Detect which cell encompasses the target text, then output its [X, Y] center coordinate. 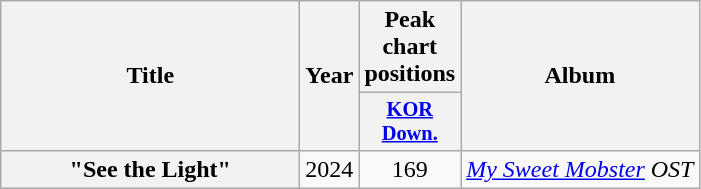
My Sweet Mobster OST [580, 169]
2024 [330, 169]
"See the Light" [150, 169]
Year [330, 76]
Title [150, 76]
Album [580, 76]
Peak chart positions [410, 47]
169 [410, 169]
KORDown. [410, 122]
